Return the [x, y] coordinate for the center point of the cell that contains the specified text.  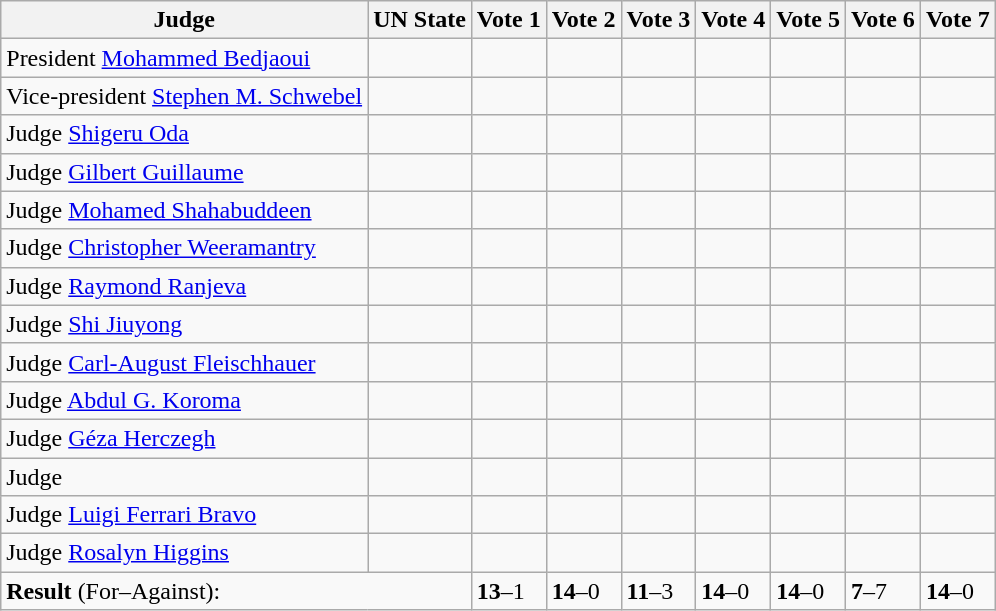
Vice-president Stephen M. Schwebel [184, 96]
UN State [420, 20]
Judge Luigi Ferrari Bravo [184, 515]
Judge Rosalyn Higgins [184, 553]
Vote 6 [884, 20]
Vote 2 [584, 20]
Judge Mohamed Shahabuddeen [184, 210]
Judge Carl-August Fleischhauer [184, 362]
7–7 [884, 591]
Vote 7 [958, 20]
Vote 5 [808, 20]
Judge Gilbert Guillaume [184, 172]
Judge Géza Herczegh [184, 438]
11–3 [658, 591]
President Mohammed Bedjaoui [184, 58]
13–1 [508, 591]
Vote 1 [508, 20]
Judge Abdul G. Koroma [184, 400]
Judge Shi Jiuyong [184, 324]
Judge Shigeru Oda [184, 134]
Result (For–Against): [236, 591]
Judge Raymond Ranjeva [184, 286]
Judge Christopher Weeramantry [184, 248]
Vote 3 [658, 20]
Vote 4 [734, 20]
